Capture the cell that displays the provided text and extract its (x, y) central coordinate. 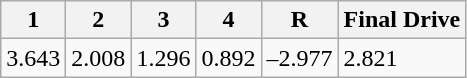
2.821 (402, 58)
3.643 (34, 58)
2.008 (98, 58)
0.892 (228, 58)
–2.977 (300, 58)
1 (34, 20)
4 (228, 20)
2 (98, 20)
Final Drive (402, 20)
1.296 (164, 58)
3 (164, 20)
R (300, 20)
